For the text-containing cell, return its midpoint in (X, Y) coordinate format. 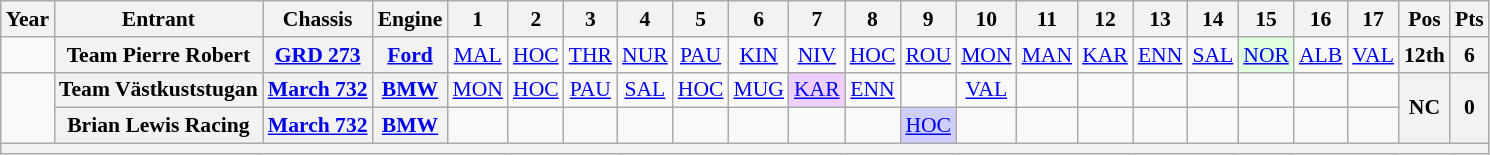
15 (1266, 19)
Chassis (318, 19)
Team Västkuststugan (158, 90)
THR (590, 55)
Entrant (158, 19)
17 (1373, 19)
14 (1212, 19)
Ford (410, 55)
MAN (1048, 55)
MAL (478, 55)
1 (478, 19)
GRD 273 (318, 55)
Brian Lewis Racing (158, 126)
Engine (410, 19)
2 (536, 19)
NOR (1266, 55)
Pts (1470, 19)
NIV (817, 55)
3 (590, 19)
0 (1470, 108)
4 (645, 19)
10 (986, 19)
Pos (1424, 19)
13 (1160, 19)
7 (817, 19)
8 (873, 19)
12 (1105, 19)
ROU (928, 55)
11 (1048, 19)
NC (1424, 108)
Year (28, 19)
KIN (758, 55)
Team Pierre Robert (158, 55)
9 (928, 19)
MUG (758, 90)
5 (701, 19)
12th (1424, 55)
NUR (645, 55)
ALB (1320, 55)
16 (1320, 19)
